Determine the (x, y) coordinate at the center of the cell enclosing the given text.  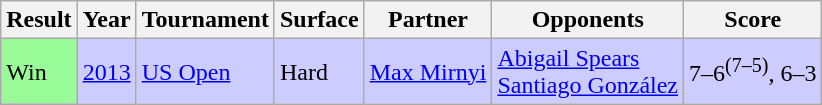
7–6(7–5), 6–3 (753, 72)
Surface (319, 20)
Tournament (205, 20)
US Open (205, 72)
Abigail Spears Santiago González (588, 72)
2013 (106, 72)
Year (106, 20)
Hard (319, 72)
Opponents (588, 20)
Partner (428, 20)
Score (753, 20)
Win (39, 72)
Max Mirnyi (428, 72)
Result (39, 20)
